Search for the cell housing the specified text and yield its [x, y] center coordinate. 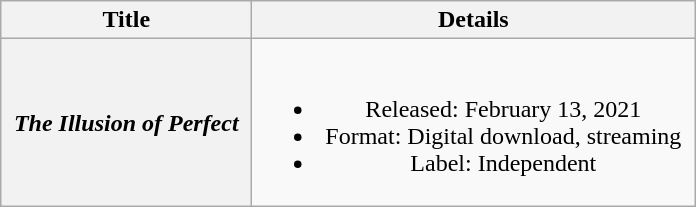
Released: February 13, 2021Format: Digital download, streamingLabel: Independent [474, 122]
Details [474, 20]
The Illusion of Perfect [126, 122]
Title [126, 20]
